Search for the cell housing the specified text and yield its [x, y] center coordinate. 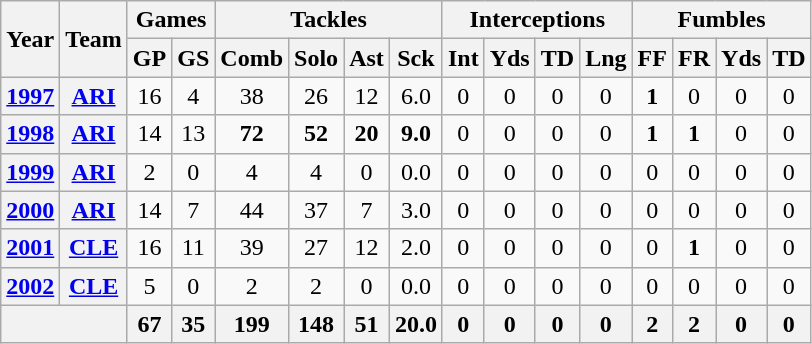
Tackles [329, 20]
2000 [30, 210]
11 [194, 248]
FF [652, 58]
1998 [30, 134]
FR [694, 58]
2.0 [416, 248]
72 [252, 134]
Solo [316, 58]
20.0 [416, 324]
GP [149, 58]
51 [367, 324]
Fumbles [722, 20]
38 [252, 96]
GS [194, 58]
5 [149, 286]
Ast [367, 58]
9.0 [416, 134]
2001 [30, 248]
Int [463, 58]
Sck [416, 58]
148 [316, 324]
199 [252, 324]
26 [316, 96]
6.0 [416, 96]
52 [316, 134]
20 [367, 134]
Team [94, 39]
67 [149, 324]
Lng [606, 58]
Games [170, 20]
1997 [30, 96]
44 [252, 210]
13 [194, 134]
2002 [30, 286]
35 [194, 324]
Comb [252, 58]
1999 [30, 172]
27 [316, 248]
39 [252, 248]
Year [30, 39]
3.0 [416, 210]
37 [316, 210]
Interceptions [537, 20]
